For the text-containing cell, return its midpoint in (X, Y) coordinate format. 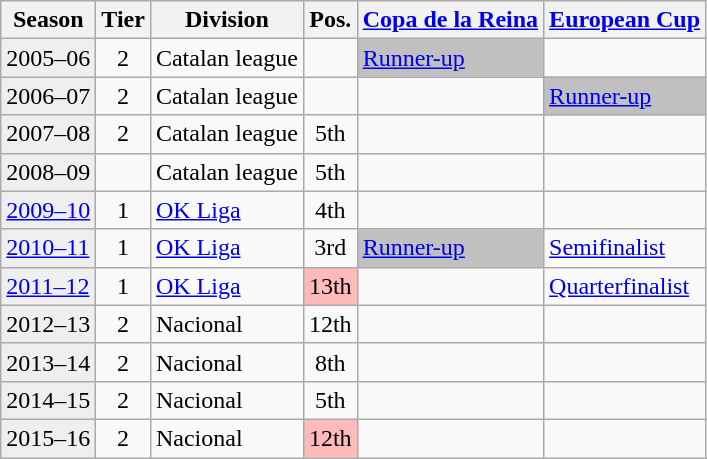
Copa de la Reina (450, 20)
2012–13 (48, 324)
2015–16 (48, 438)
European Cup (625, 20)
2006–07 (48, 96)
Season (48, 20)
13th (330, 286)
2010–11 (48, 248)
3rd (330, 248)
Division (226, 20)
2008–09 (48, 172)
Quarterfinalist (625, 286)
Pos. (330, 20)
8th (330, 362)
2007–08 (48, 134)
2014–15 (48, 400)
2009–10 (48, 210)
4th (330, 210)
2013–14 (48, 362)
Tier (124, 20)
2005–06 (48, 58)
Semifinalist (625, 248)
2011–12 (48, 286)
